Scan for the cell matching the given text and deliver its [x, y] coordinate at center. 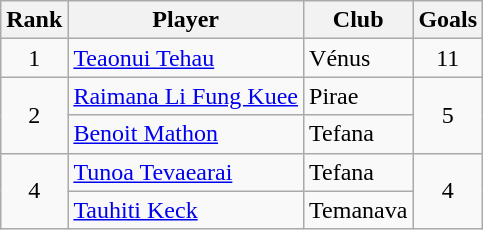
Vénus [358, 58]
2 [34, 115]
Rank [34, 20]
11 [448, 58]
Temanava [358, 210]
Pirae [358, 96]
5 [448, 115]
1 [34, 58]
Teaonui Tehau [186, 58]
Player [186, 20]
Tauhiti Keck [186, 210]
Raimana Li Fung Kuee [186, 96]
Club [358, 20]
Benoit Mathon [186, 134]
Goals [448, 20]
Tunoa Tevaearai [186, 172]
